From the cell containing the given text, extract its center point as [x, y] coordinate. 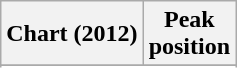
Peakposition [189, 34]
Chart (2012) [72, 34]
